Return the [x, y] coordinate for the center point of the cell that contains the specified text.  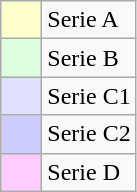
Serie C1 [89, 96]
Serie A [89, 20]
Serie D [89, 172]
Serie C2 [89, 134]
Serie B [89, 58]
